Provide the [X, Y] coordinate of the cell's center where the given text is located.  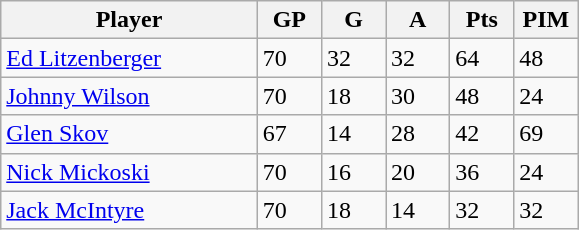
28 [418, 134]
67 [289, 134]
Pts [482, 20]
64 [482, 58]
Glen Skov [130, 134]
GP [289, 20]
G [353, 20]
Jack McIntyre [130, 210]
A [418, 20]
Ed Litzenberger [130, 58]
69 [546, 134]
16 [353, 172]
20 [418, 172]
Nick Mickoski [130, 172]
Player [130, 20]
36 [482, 172]
Johnny Wilson [130, 96]
PIM [546, 20]
30 [418, 96]
42 [482, 134]
